For the text-containing cell, return its midpoint in (X, Y) coordinate format. 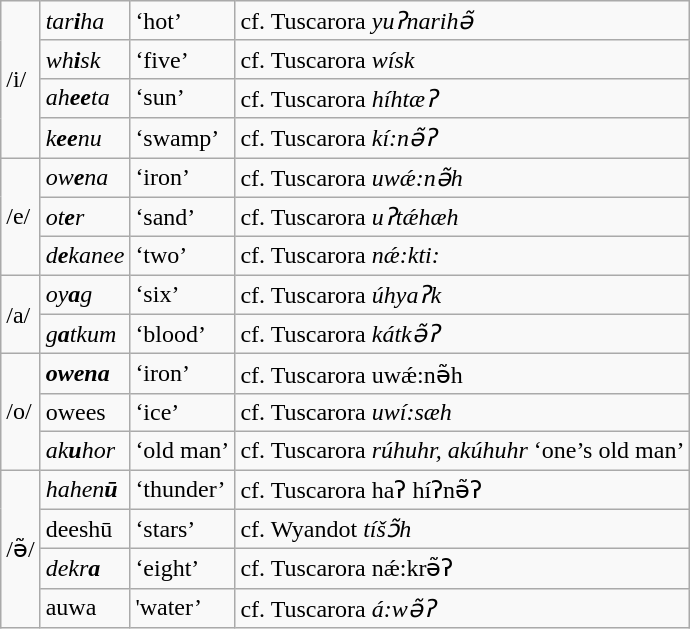
cf. Tuscarora haʔ híʔnə̃ʔ (462, 490)
‘sand’ (182, 217)
tariha (85, 21)
cf. Tuscarora nǽ:kti: (462, 256)
aheeta (85, 98)
/e/ (20, 216)
akuhor (85, 450)
‘two’ (182, 256)
cf. Tuscarora kátkə̃ʔ (462, 334)
whisk (85, 59)
hahenū (85, 490)
/a/ (20, 314)
‘stars’ (182, 529)
cf. Tuscarora uʔtǽhæh (462, 217)
dekanee (85, 256)
cf. Tuscarora úhyaʔk (462, 295)
/o/ (20, 412)
‘swamp’ (182, 138)
oyag (85, 295)
‘blood’ (182, 334)
dekra (85, 569)
owees (85, 412)
gatkum (85, 334)
cf. Tuscarora á:wə̃ʔ (462, 608)
cf. Tuscarora nǽ:krə̃ʔ (462, 569)
‘sun’ (182, 98)
keenu (85, 138)
cf. Tuscarora híhtæʔ (462, 98)
‘ice’ (182, 412)
cf. Tuscarora uwí:sæh (462, 412)
auwa (85, 608)
cf. Tuscarora kí:nə̃ʔ (462, 138)
‘six’ (182, 295)
cf. Tuscarora yuʔnarihə̃ (462, 21)
'water’ (182, 608)
‘eight’ (182, 569)
oter (85, 217)
cf. Wyandot tíšɔ̃h (462, 529)
cf. Tuscarora wísk (462, 59)
/ə̃/ (20, 549)
/i/ (20, 80)
deeshū (85, 529)
‘thunder’ (182, 490)
‘hot’ (182, 21)
cf. Tuscarora rúhuhr, akúhuhr ‘one’s old man’ (462, 450)
‘five’ (182, 59)
‘old man’ (182, 450)
